Determine the [X, Y] coordinate at the center of the cell enclosing the given text.  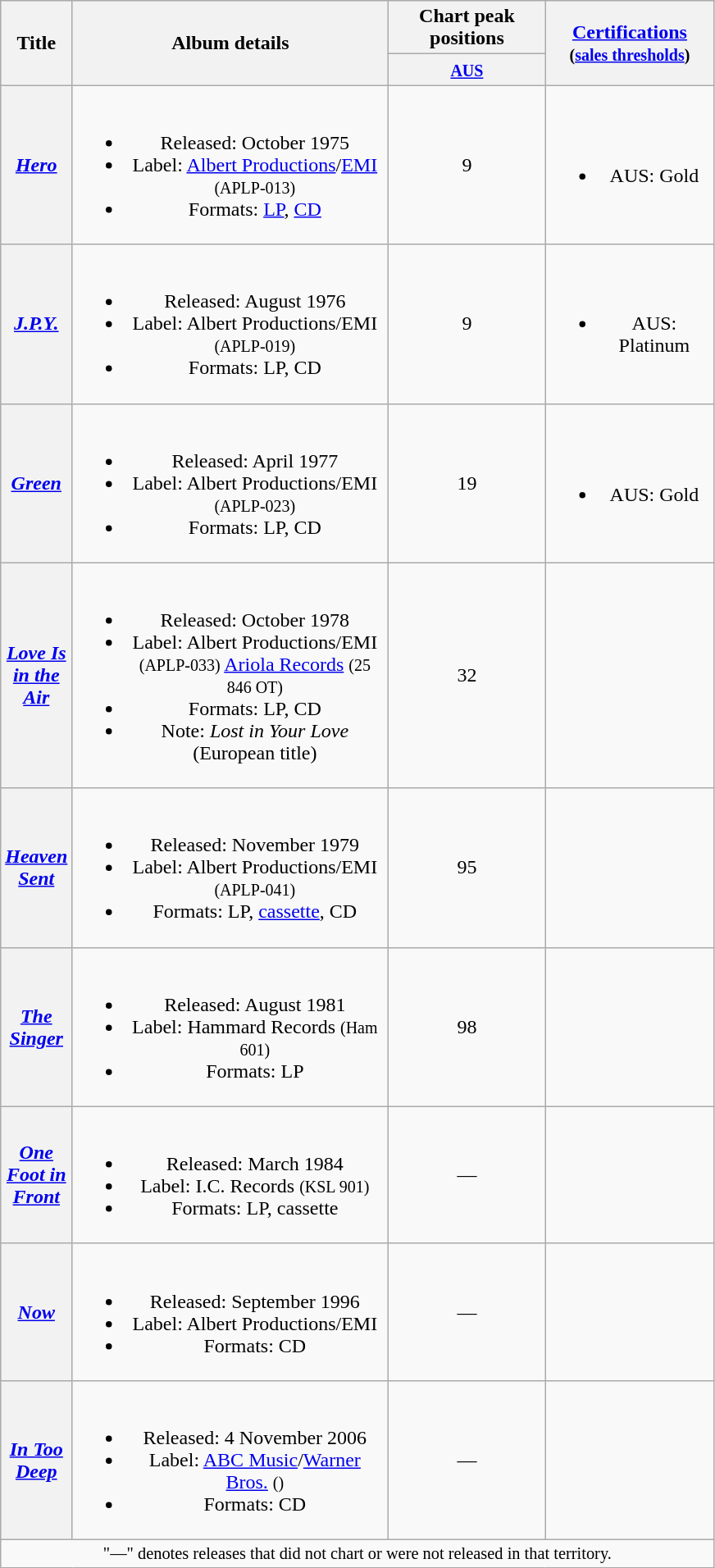
Title [36, 43]
98 [467, 1027]
Released: 4 November 2006Label: ABC Music/Warner Bros. ()Formats: CD [230, 1460]
Released: October 1978Label: Albert Productions/EMI (APLP-033) Ariola Records (25 846 OT)Formats: LP, CDNote: Lost in Your Love (European title) [230, 676]
AUS: Platinum [630, 324]
AUS [467, 70]
"—" denotes releases that did not chart or were not released in that territory. [357, 1553]
Certifications(sales thresholds) [630, 43]
Green [36, 483]
Love Is in the Air [36, 676]
19 [467, 483]
Released: September 1996Label: Albert Productions/EMI Formats: CD [230, 1312]
Released: November 1979Label: Albert Productions/EMI (APLP-041)Formats: LP, cassette, CD [230, 868]
Released: March 1984Label: I.C. Records (KSL 901)Formats: LP, cassette [230, 1174]
Album details [230, 43]
Chart peak positions [467, 28]
Hero [36, 165]
Released: October 1975Label: Albert Productions/EMI (APLP-013)Formats: LP, CD [230, 165]
One Foot in Front [36, 1174]
In Too Deep [36, 1460]
95 [467, 868]
The Singer [36, 1027]
Released: August 1981Label: Hammard Records (Ham 601)Formats: LP [230, 1027]
Heaven Sent [36, 868]
Released: April 1977Label: Albert Productions/EMI (APLP-023)Formats: LP, CD [230, 483]
Released: August 1976Label: Albert Productions/EMI (APLP-019)Formats: LP, CD [230, 324]
Now [36, 1312]
32 [467, 676]
J.P.Y. [36, 324]
